Provide the (x, y) coordinate of the cell's center where the given text is located.  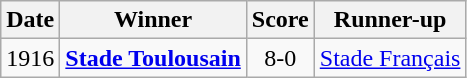
Score (280, 20)
1916 (30, 58)
Stade Français (390, 58)
Winner (153, 20)
8-0 (280, 58)
Date (30, 20)
Runner-up (390, 20)
Stade Toulousain (153, 58)
